Find where the given text appears and provide that cell's center as (x, y) coordinate. 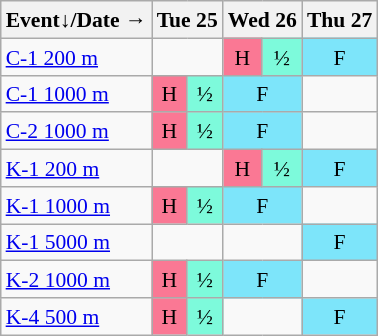
K-1 200 m (76, 168)
Tue 25 (188, 20)
Thu 27 (340, 20)
K-4 500 m (76, 316)
K-1 1000 m (76, 204)
C-2 1000 m (76, 130)
K-2 1000 m (76, 280)
Wed 26 (262, 20)
C-1 1000 m (76, 94)
K-1 5000 m (76, 242)
Event↓/Date → (76, 20)
C-1 200 m (76, 56)
